Pinpoint the cell where the given text exists, returning its (x, y) midpoint coordinate. 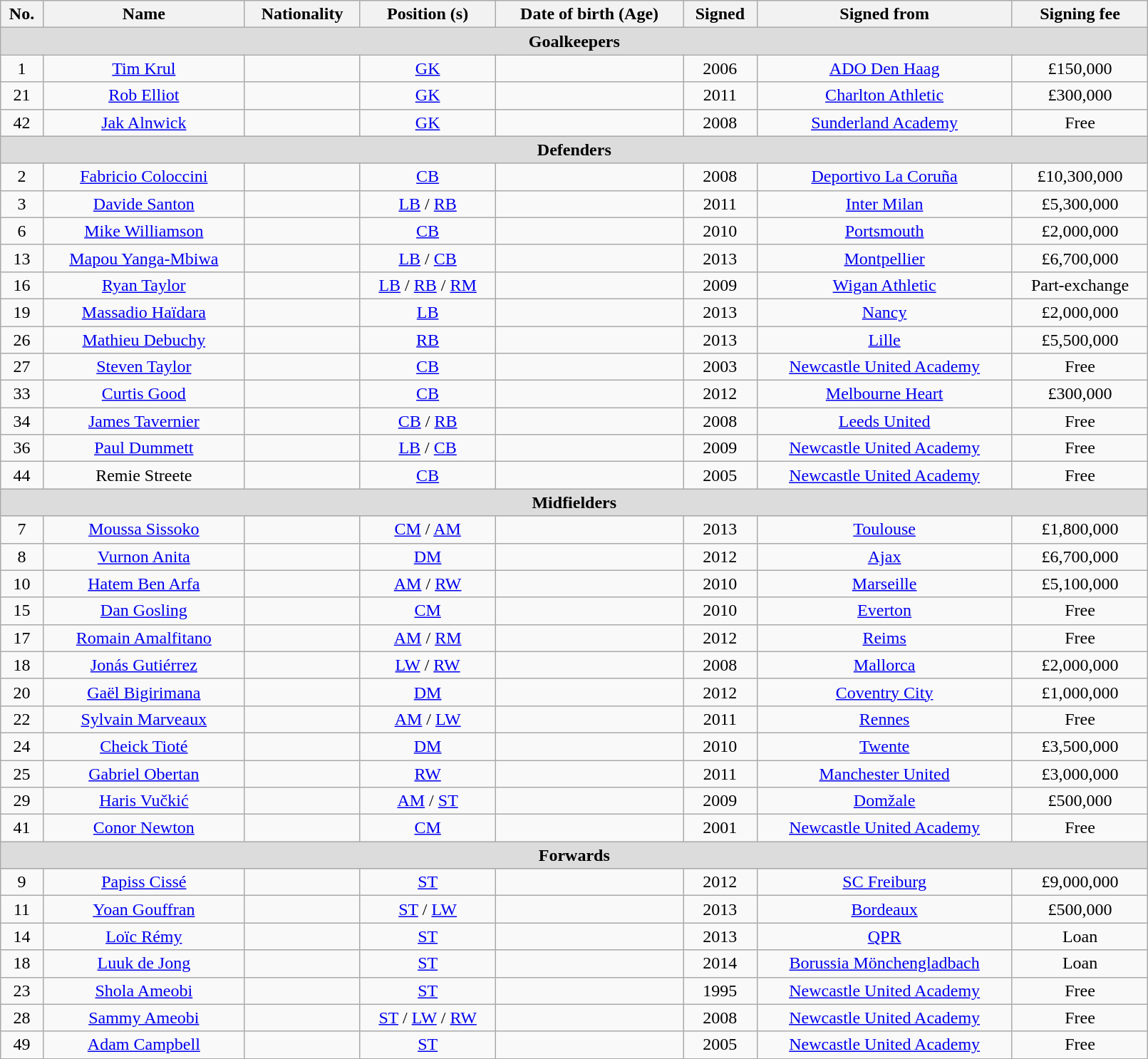
Toulouse (884, 529)
Romain Amalfitano (144, 638)
Defenders (574, 150)
Marseille (884, 584)
Ryan Taylor (144, 285)
23 (22, 991)
Mathieu Debuchy (144, 340)
21 (22, 95)
Rennes (884, 719)
£5,500,000 (1080, 340)
24 (22, 746)
49 (22, 1045)
Gabriel Obertan (144, 773)
Cheick Tioté (144, 746)
Melbourne Heart (884, 394)
2 (22, 177)
£1,800,000 (1080, 529)
Yoan Gouffran (144, 909)
Position (s) (428, 14)
Paul Dummett (144, 448)
27 (22, 367)
Sunderland Academy (884, 123)
£1,000,000 (1080, 692)
2003 (720, 367)
1 (22, 68)
Moussa Sissoko (144, 529)
Jak Alnwick (144, 123)
Deportivo La Coruña (884, 177)
Vurnon Anita (144, 557)
14 (22, 936)
Mallorca (884, 665)
Tim Krul (144, 68)
26 (22, 340)
Papiss Cissé (144, 882)
Signed from (884, 14)
£10,300,000 (1080, 177)
Charlton Athletic (884, 95)
Nationality (302, 14)
Mike Williamson (144, 231)
LB / RB / RM (428, 285)
Signing fee (1080, 14)
33 (22, 394)
17 (22, 638)
Sammy Ameobi (144, 1018)
Bordeaux (884, 909)
LB / RB (428, 204)
£150,000 (1080, 68)
Nancy (884, 312)
LW / RW (428, 665)
19 (22, 312)
3 (22, 204)
Steven Taylor (144, 367)
Gaël Bigirimana (144, 692)
Borussia Mönchengladbach (884, 964)
44 (22, 475)
2006 (720, 68)
Lille (884, 340)
Davide Santon (144, 204)
42 (22, 123)
16 (22, 285)
Leeds United (884, 421)
20 (22, 692)
Twente (884, 746)
1995 (720, 991)
Signed (720, 14)
Montpellier (884, 258)
Remie Streete (144, 475)
7 (22, 529)
Haris Vučkić (144, 801)
Date of birth (Age) (589, 14)
11 (22, 909)
Jonás Gutiérrez (144, 665)
Midfielders (574, 502)
25 (22, 773)
Ajax (884, 557)
No. (22, 14)
15 (22, 611)
LB (428, 312)
Part-exchange (1080, 285)
Name (144, 14)
Curtis Good (144, 394)
£5,300,000 (1080, 204)
AM / ST (428, 801)
29 (22, 801)
36 (22, 448)
£3,500,000 (1080, 746)
10 (22, 584)
Luuk de Jong (144, 964)
41 (22, 828)
£5,100,000 (1080, 584)
CB / RB (428, 421)
22 (22, 719)
9 (22, 882)
Sylvain Marveaux (144, 719)
Inter Milan (884, 204)
AM / RW (428, 584)
Dan Gosling (144, 611)
2014 (720, 964)
2001 (720, 828)
ST / LW / RW (428, 1018)
Coventry City (884, 692)
Rob Elliot (144, 95)
Manchester United (884, 773)
CM / AM (428, 529)
Loïc Rémy (144, 936)
34 (22, 421)
ST / LW (428, 909)
Massadio Haïdara (144, 312)
6 (22, 231)
£9,000,000 (1080, 882)
RB (428, 340)
Wigan Athletic (884, 285)
Shola Ameobi (144, 991)
Adam Campbell (144, 1045)
Conor Newton (144, 828)
Forwards (574, 855)
Everton (884, 611)
13 (22, 258)
AM / RM (428, 638)
8 (22, 557)
SC Freiburg (884, 882)
Mapou Yanga-Mbiwa (144, 258)
Reims (884, 638)
James Tavernier (144, 421)
Fabricio Coloccini (144, 177)
QPR (884, 936)
Portsmouth (884, 231)
28 (22, 1018)
AM / LW (428, 719)
£3,000,000 (1080, 773)
RW (428, 773)
Goalkeepers (574, 41)
Hatem Ben Arfa (144, 584)
Domžale (884, 801)
ADO Den Haag (884, 68)
